Provide the [x, y] coordinate of the cell's center where the given text is located.  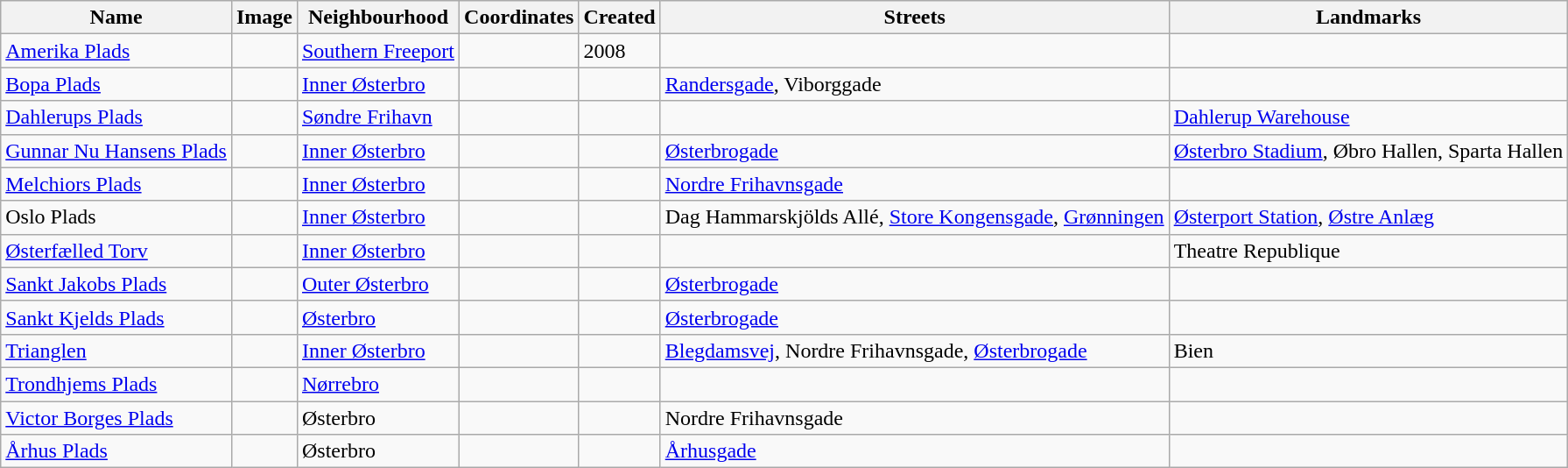
Trianglen [116, 351]
Southern Freeport [378, 51]
Trondhjems Plads [116, 384]
Amerika Plads [116, 51]
Dahlerups Plads [116, 117]
Streets [914, 18]
Melchiors Plads [116, 184]
Neighbourhood [378, 18]
Østerport Station, Østre Anlæg [1368, 217]
Created [620, 18]
Theatre Republique [1368, 251]
Gunnar Nu Hansens Plads [116, 151]
Oslo Plads [116, 217]
Landmarks [1368, 18]
Århusgade [914, 451]
Bopa Plads [116, 84]
Nørrebro [378, 384]
Coordinates [519, 18]
Østerfælled Torv [116, 251]
Dag Hammarskjölds Allé, Store Kongensgade, Grønningen [914, 217]
Image [264, 18]
Søndre Frihavn [378, 117]
Århus Plads [116, 451]
Sankt Kjelds Plads [116, 317]
2008 [620, 51]
Østerbro Stadium, Øbro Hallen, Sparta Hallen [1368, 151]
Blegdamsvej, Nordre Frihavnsgade, Østerbrogade [914, 351]
Dahlerup Warehouse [1368, 117]
Name [116, 18]
Sankt Jakobs Plads [116, 284]
Randersgade, Viborggade [914, 84]
Bien [1368, 351]
Victor Borges Plads [116, 418]
Outer Østerbro [378, 284]
